From the cell containing the given text, extract its center point as [X, Y] coordinate. 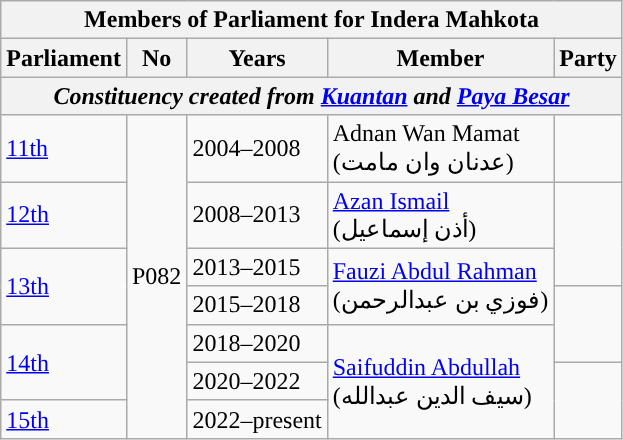
P082 [156, 276]
Fauzi Abdul Rahman (فوزي بن عبدالرحمن) [440, 286]
15th [64, 419]
2004–2008 [257, 148]
12th [64, 216]
2008–2013 [257, 216]
No [156, 58]
2018–2020 [257, 343]
Saifuddin Abdullah (سيف الدين عبدالله) [440, 381]
2013–2015 [257, 267]
2022–present [257, 419]
Members of Parliament for Indera Mahkota [312, 20]
Azan Ismail (أذن إسماعيل) [440, 216]
Years [257, 58]
2015–2018 [257, 305]
2020–2022 [257, 381]
Member [440, 58]
Party [588, 58]
Adnan Wan Mamat (عدنان وان مامت) [440, 148]
Constituency created from Kuantan and Paya Besar [312, 96]
Parliament [64, 58]
14th [64, 362]
11th [64, 148]
13th [64, 286]
